Search for the cell housing the specified text and yield its [X, Y] center coordinate. 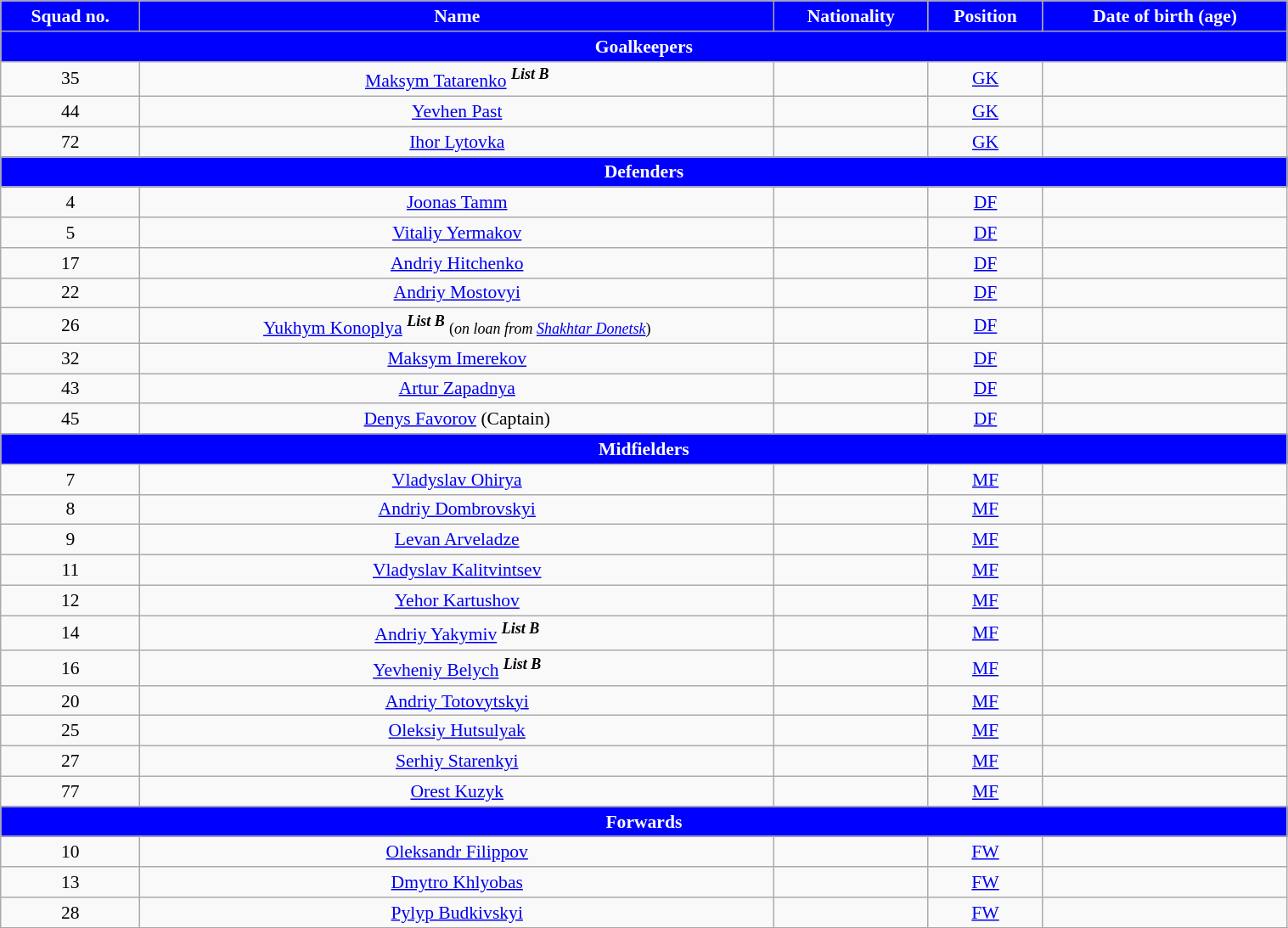
45 [70, 419]
28 [70, 913]
Position [985, 16]
44 [70, 112]
Maksym Imerekov [457, 358]
Yevheniy Belych List B [457, 667]
Oleksiy Hutsulyak [457, 731]
Dmytro Khlyobas [457, 882]
72 [70, 142]
Oleksandr Filippov [457, 852]
Joonas Tamm [457, 203]
Ihor Lytovka [457, 142]
Forwards [644, 822]
14 [70, 633]
16 [70, 667]
Yukhym Konoplya List B (on loan from Shakhtar Donetsk) [457, 326]
Yehor Kartushov [457, 600]
Midfielders [644, 449]
Andriy Totovytskyi [457, 701]
Andriy Dombrovskyi [457, 510]
13 [70, 882]
Vladyslav Ohirya [457, 480]
32 [70, 358]
Squad no. [70, 16]
Name [457, 16]
4 [70, 203]
25 [70, 731]
Levan Arveladze [457, 540]
11 [70, 571]
Orest Kuzyk [457, 792]
17 [70, 263]
12 [70, 600]
Yevhen Past [457, 112]
Vitaliy Yermakov [457, 233]
Artur Zapadnya [457, 389]
26 [70, 326]
9 [70, 540]
Andriy Hitchenko [457, 263]
5 [70, 233]
20 [70, 701]
Denys Favorov (Captain) [457, 419]
77 [70, 792]
Nationality [851, 16]
Serhiy Starenkyi [457, 762]
Vladyslav Kalitvintsev [457, 571]
27 [70, 762]
Andriy Yakymiv List B [457, 633]
Pylyp Budkivskyi [457, 913]
Defenders [644, 172]
43 [70, 389]
Maksym Tatarenko List B [457, 78]
Andriy Mostovyi [457, 293]
10 [70, 852]
8 [70, 510]
7 [70, 480]
22 [70, 293]
Goalkeepers [644, 47]
35 [70, 78]
Date of birth (age) [1165, 16]
